Provide the [X, Y] coordinate of the cell's center where the given text is located.  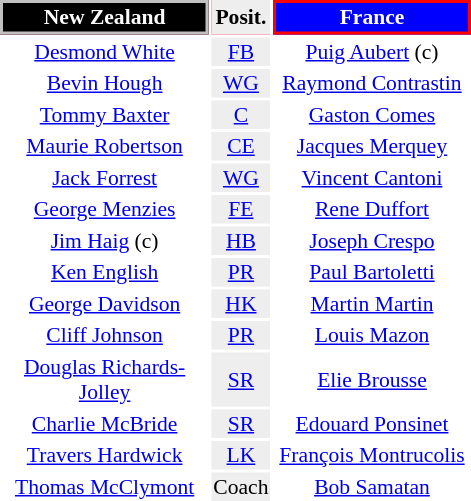
FB [241, 52]
Bevin Hough [104, 83]
FE [241, 209]
Ken English [104, 272]
Coach [241, 486]
Gaston Comes [372, 114]
Jacques Merquey [372, 146]
HB [241, 240]
Jack Forrest [104, 178]
Elie Brousse [372, 379]
Puig Aubert (c) [372, 52]
Jim Haig (c) [104, 240]
Vincent Cantoni [372, 178]
Joseph Crespo [372, 240]
Thomas McClymont [104, 486]
Posit. [241, 17]
Rene Duffort [372, 209]
Cliff Johnson [104, 335]
New Zealand [104, 17]
Bob Samatan [372, 486]
Raymond Contrastin [372, 83]
George Davidson [104, 304]
Desmond White [104, 52]
Louis Mazon [372, 335]
Douglas Richards-Jolley [104, 379]
LK [241, 455]
Paul Bartoletti [372, 272]
Travers Hardwick [104, 455]
HK [241, 304]
Tommy Baxter [104, 114]
Edouard Ponsinet [372, 424]
George Menzies [104, 209]
Martin Martin [372, 304]
Charlie McBride [104, 424]
Maurie Robertson [104, 146]
France [372, 17]
François Montrucolis [372, 455]
CE [241, 146]
C [241, 114]
